Extract the [x, y] coordinate from the center of the cell holding the provided text.  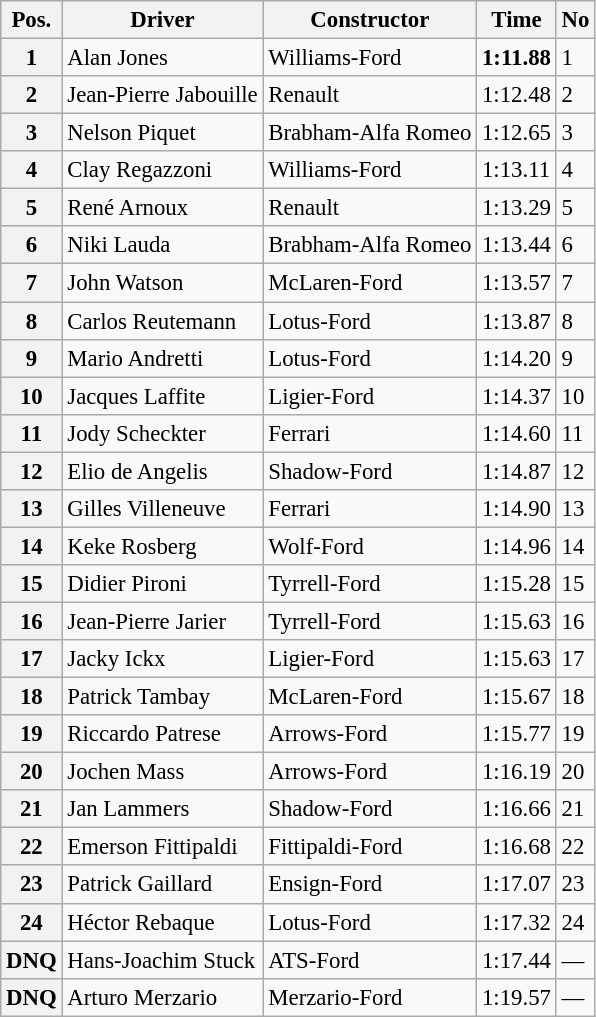
1:13.44 [517, 245]
1:11.88 [517, 58]
1:13.87 [517, 321]
Patrick Gaillard [162, 885]
1:14.20 [517, 358]
Niki Lauda [162, 245]
Wolf-Ford [370, 546]
Jan Lammers [162, 809]
1:15.28 [517, 584]
Jean-Pierre Jarier [162, 621]
Héctor Rebaque [162, 922]
Nelson Piquet [162, 133]
ATS-Ford [370, 960]
1:14.37 [517, 396]
1:12.48 [517, 95]
1:13.29 [517, 208]
Arturo Merzario [162, 997]
Fittipaldi-Ford [370, 847]
1:16.68 [517, 847]
Riccardo Patrese [162, 734]
1:19.57 [517, 997]
Keke Rosberg [162, 546]
Jody Scheckter [162, 433]
Jacques Laffite [162, 396]
1:14.96 [517, 546]
Pos. [32, 20]
1:14.60 [517, 433]
1:17.32 [517, 922]
Patrick Tambay [162, 697]
1:17.07 [517, 885]
1:14.87 [517, 471]
1:13.11 [517, 170]
Emerson Fittipaldi [162, 847]
Hans-Joachim Stuck [162, 960]
No [575, 20]
1:15.77 [517, 734]
1:16.19 [517, 772]
John Watson [162, 283]
Jacky Ickx [162, 659]
1:17.44 [517, 960]
Alan Jones [162, 58]
Jochen Mass [162, 772]
Carlos Reutemann [162, 321]
1:12.65 [517, 133]
René Arnoux [162, 208]
Driver [162, 20]
1:15.67 [517, 697]
Elio de Angelis [162, 471]
1:14.90 [517, 509]
Didier Pironi [162, 584]
Time [517, 20]
1:16.66 [517, 809]
1:13.57 [517, 283]
Clay Regazzoni [162, 170]
Jean-Pierre Jabouille [162, 95]
Merzario-Ford [370, 997]
Gilles Villeneuve [162, 509]
Constructor [370, 20]
Mario Andretti [162, 358]
Ensign-Ford [370, 885]
